Return (X, Y) of the center of cell containing provided text 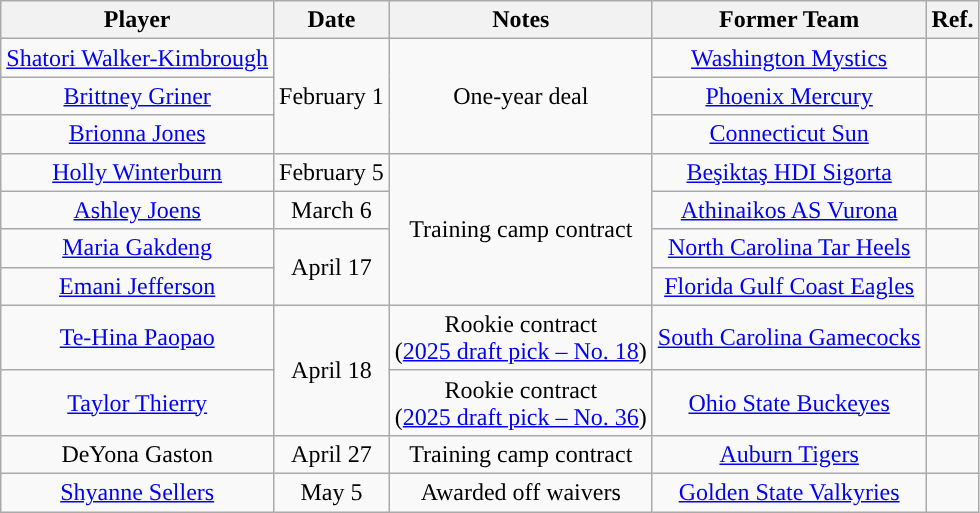
Te-Hina Paopao (138, 338)
Beşiktaş HDI Sigorta (789, 172)
Rookie contract(2025 draft pick – No. 36) (520, 402)
Auburn Tigers (789, 454)
Connecticut Sun (789, 134)
One-year deal (520, 96)
Notes (520, 20)
April 27 (332, 454)
Ref. (952, 20)
Phoenix Mercury (789, 96)
Maria Gakdeng (138, 248)
Florida Gulf Coast Eagles (789, 286)
Shatori Walker-Kimbrough (138, 58)
Ohio State Buckeyes (789, 402)
Player (138, 20)
Ashley Joens (138, 210)
Rookie contract(2025 draft pick – No. 18) (520, 338)
April 17 (332, 267)
Taylor Thierry (138, 402)
Date (332, 20)
Holly Winterburn (138, 172)
Golden State Valkyries (789, 492)
Awarded off waivers (520, 492)
February 5 (332, 172)
North Carolina Tar Heels (789, 248)
May 5 (332, 492)
Former Team (789, 20)
Athinaikos AS Vurona (789, 210)
February 1 (332, 96)
Emani Jefferson (138, 286)
Washington Mystics (789, 58)
April 18 (332, 370)
DeYona Gaston (138, 454)
Brittney Griner (138, 96)
South Carolina Gamecocks (789, 338)
Brionna Jones (138, 134)
March 6 (332, 210)
Shyanne Sellers (138, 492)
